Capture the cell that displays the provided text and extract its (X, Y) central coordinate. 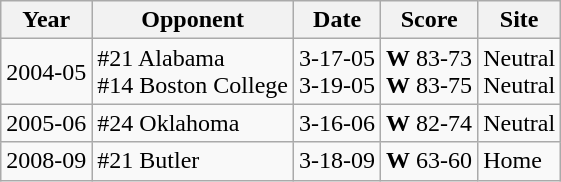
2008-09 (46, 161)
Score (430, 20)
3-18-09 (338, 161)
2005-06 (46, 123)
W 82-74 (430, 123)
2004-05 (46, 72)
W 63-60 (430, 161)
Opponent (193, 20)
#21 Butler (193, 161)
3-16-06 (338, 123)
#24 Oklahoma (193, 123)
W 83-73W 83-75 (430, 72)
Home (520, 161)
NeutralNeutral (520, 72)
#21 Alabama #14 Boston College (193, 72)
Site (520, 20)
Year (46, 20)
Date (338, 20)
3-17-053-19-05 (338, 72)
Neutral (520, 123)
